Scan for the cell matching the given text and deliver its (x, y) coordinate at center. 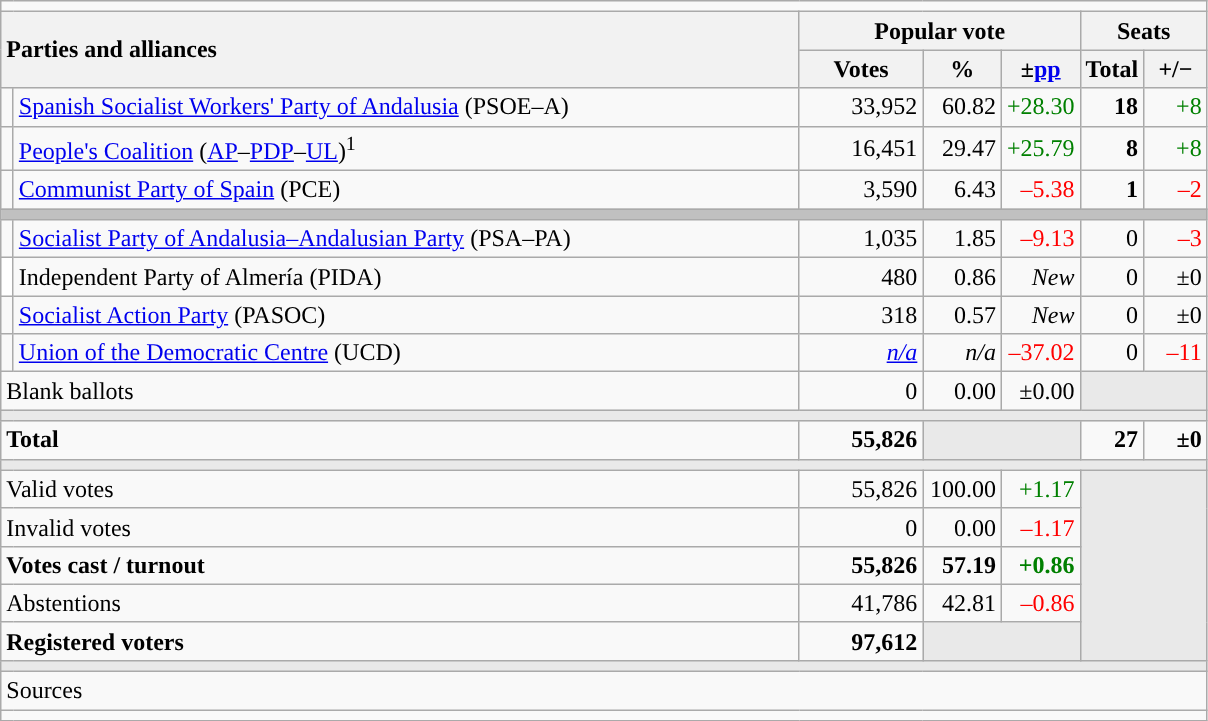
+25.79 (1040, 148)
–3 (1176, 239)
42.81 (962, 603)
27 (1112, 440)
–11 (1176, 353)
Blank ballots (400, 391)
318 (861, 315)
±0.00 (1040, 391)
+0.86 (1040, 565)
Votes (861, 69)
Seats (1144, 31)
Parties and alliances (400, 50)
0.57 (962, 315)
+28.30 (1040, 107)
Communist Party of Spain (PCE) (406, 190)
Union of the Democratic Centre (UCD) (406, 353)
Votes cast / turnout (400, 565)
–5.38 (1040, 190)
480 (861, 277)
Socialist Action Party (PASOC) (406, 315)
100.00 (962, 489)
Spanish Socialist Workers' Party of Andalusia (PSOE–A) (406, 107)
1,035 (861, 239)
57.19 (962, 565)
Invalid votes (400, 527)
–37.02 (1040, 353)
Socialist Party of Andalusia–Andalusian Party (PSA–PA) (406, 239)
Abstentions (400, 603)
–9.13 (1040, 239)
1 (1112, 190)
18 (1112, 107)
People's Coalition (AP–PDP–UL)1 (406, 148)
–2 (1176, 190)
Valid votes (400, 489)
–1.17 (1040, 527)
1.85 (962, 239)
Registered voters (400, 641)
0.86 (962, 277)
16,451 (861, 148)
% (962, 69)
97,612 (861, 641)
Independent Party of Almería (PIDA) (406, 277)
8 (1112, 148)
33,952 (861, 107)
60.82 (962, 107)
+1.17 (1040, 489)
29.47 (962, 148)
–0.86 (1040, 603)
±pp (1040, 69)
Sources (604, 691)
6.43 (962, 190)
+/− (1176, 69)
3,590 (861, 190)
Popular vote (940, 31)
41,786 (861, 603)
